Provide the [X, Y] coordinate of the cell's center where the given text is located.  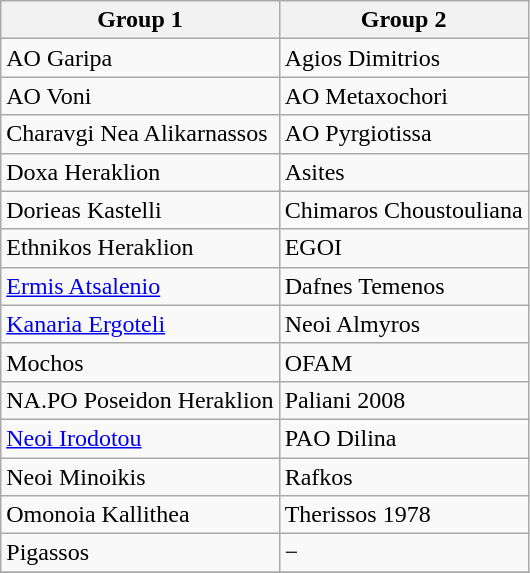
Paliani 2008 [404, 400]
AO Metaxochori [404, 96]
Kanaria Ergoteli [140, 324]
Omonoia Kallithea [140, 515]
Doxa Heraklion [140, 172]
Neoi Minoikis [140, 477]
Mochos [140, 362]
Group 2 [404, 20]
Dorieas Kastelli [140, 210]
Ermis Atsalenio [140, 286]
Chimaros Choustouliana [404, 210]
PAO Dilina [404, 438]
Ethnikos Heraklion [140, 248]
Group 1 [140, 20]
Pigassos [140, 553]
Asites [404, 172]
− [404, 553]
AO Garipa [140, 58]
Charavgi Nea Alikarnassos [140, 134]
AO Voni [140, 96]
NA.PO Poseidon Heraklion [140, 400]
AO Pyrgiotissa [404, 134]
Therissos 1978 [404, 515]
Neoi Almyros [404, 324]
Neoi Irodotou [140, 438]
Rafkos [404, 477]
EGOI [404, 248]
Agios Dimitrios [404, 58]
OFAM [404, 362]
Dafnes Temenos [404, 286]
